Return the (x, y) coordinate for the center point of the cell that contains the specified text.  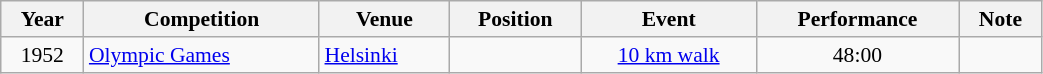
48:00 (858, 55)
Helsinki (384, 55)
Olympic Games (202, 55)
Note (1000, 19)
Year (42, 19)
Performance (858, 19)
Position (515, 19)
10 km walk (668, 55)
Event (668, 19)
Competition (202, 19)
Venue (384, 19)
1952 (42, 55)
